Provide the (x, y) coordinate of the cell's center where the given text is located.  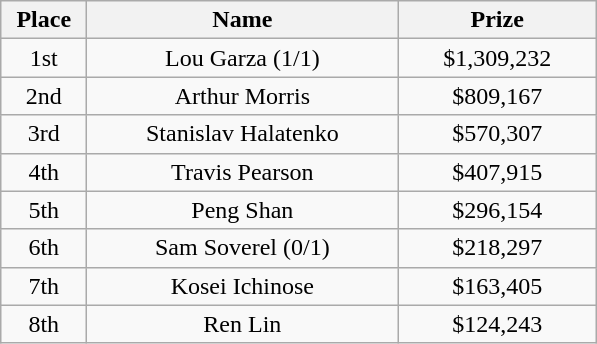
Place (44, 20)
7th (44, 286)
Ren Lin (242, 324)
3rd (44, 134)
Arthur Morris (242, 96)
6th (44, 248)
$296,154 (498, 210)
Stanislav Halatenko (242, 134)
Kosei Ichinose (242, 286)
Name (242, 20)
1st (44, 58)
$218,297 (498, 248)
2nd (44, 96)
8th (44, 324)
Lou Garza (1/1) (242, 58)
$124,243 (498, 324)
$809,167 (498, 96)
$570,307 (498, 134)
Prize (498, 20)
Peng Shan (242, 210)
5th (44, 210)
Sam Soverel (0/1) (242, 248)
4th (44, 172)
$1,309,232 (498, 58)
$407,915 (498, 172)
Travis Pearson (242, 172)
$163,405 (498, 286)
